Detect which cell encompasses the target text, then output its (X, Y) center coordinate. 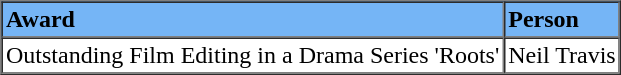
Award (253, 20)
Outstanding Film Editing in a Drama Series 'Roots' (253, 56)
Neil Travis (562, 56)
Person (562, 20)
